Search for the cell housing the specified text and yield its (X, Y) center coordinate. 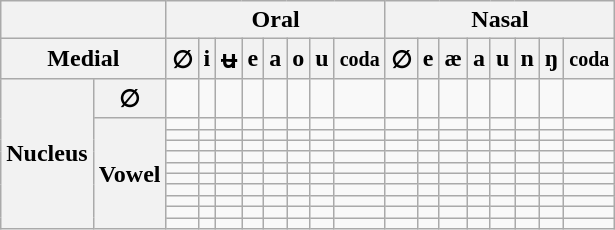
ʉ (229, 59)
æ (453, 59)
Nucleus (47, 153)
o (298, 59)
Oral (276, 20)
i (207, 59)
n (527, 59)
Vowel (130, 174)
ŋ (551, 59)
Nasal (500, 20)
Medial (84, 59)
